From the cell containing the given text, extract its center point as (x, y) coordinate. 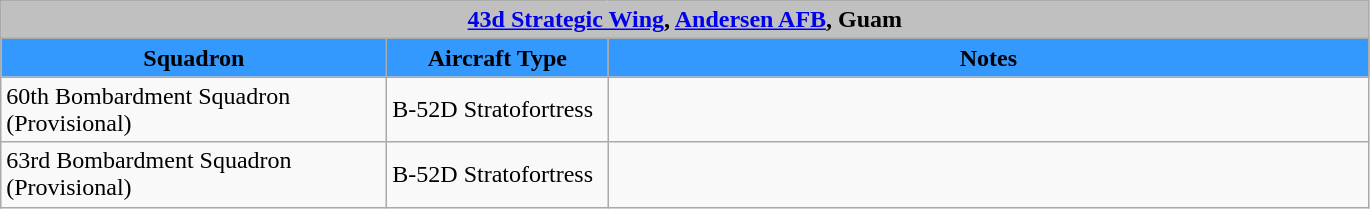
63rd Bombardment Squadron (Provisional) (194, 174)
Notes (988, 58)
43d Strategic Wing, Andersen AFB, Guam (685, 20)
60th Bombardment Squadron (Provisional) (194, 110)
Squadron (194, 58)
Aircraft Type (498, 58)
